Output the (X, Y) coordinate of the center of the cell containing the given text.  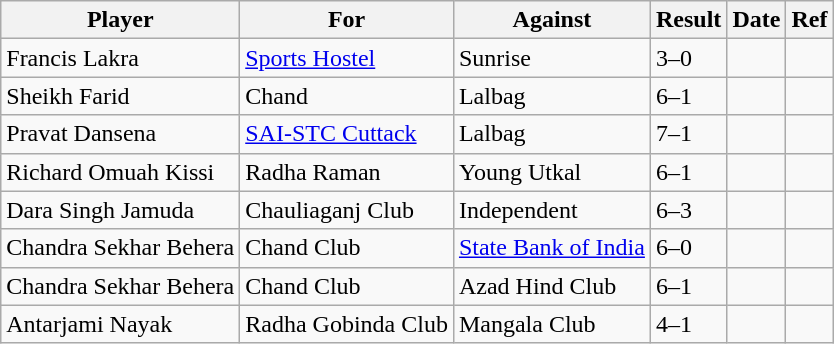
SAI-STC Cuttack (347, 134)
Radha Gobinda Club (347, 324)
Sports Hostel (347, 58)
Sheikh Farid (120, 96)
7–1 (688, 134)
Date (756, 20)
Against (552, 20)
Chand (347, 96)
Dara Singh Jamuda (120, 210)
Azad Hind Club (552, 286)
Francis Lakra (120, 58)
Independent (552, 210)
Mangala Club (552, 324)
For (347, 20)
Result (688, 20)
Sunrise (552, 58)
Player (120, 20)
State Bank of India (552, 248)
6–3 (688, 210)
3–0 (688, 58)
Antarjami Nayak (120, 324)
4–1 (688, 324)
Ref (810, 20)
Richard Omuah Kissi (120, 172)
Radha Raman (347, 172)
6–0 (688, 248)
Pravat Dansena (120, 134)
Young Utkal (552, 172)
Chauliaganj Club (347, 210)
